Output the (X, Y) coordinate of the center of the cell containing the given text.  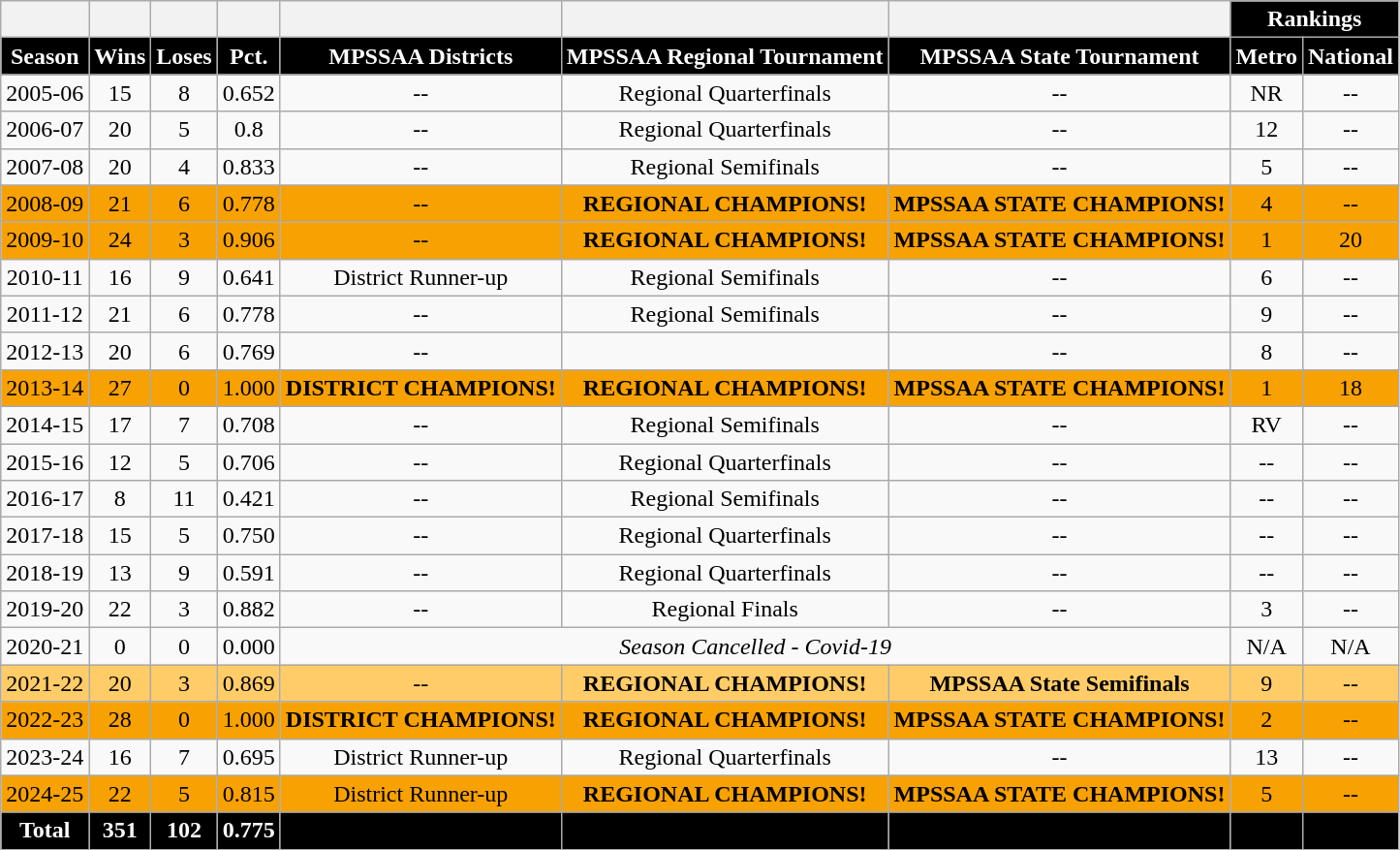
Regional Finals (725, 610)
MPSSAA Regional Tournament (725, 56)
351 (120, 831)
0.695 (248, 757)
2024-25 (45, 794)
0.815 (248, 794)
0.000 (248, 646)
Season Cancelled - Covid-19 (756, 646)
2013-14 (45, 388)
0.706 (248, 462)
2006-07 (45, 130)
Pct. (248, 56)
2017-18 (45, 536)
2015-16 (45, 462)
2007-08 (45, 167)
Metro (1267, 56)
102 (184, 831)
2011-12 (45, 314)
0.708 (248, 425)
2021-22 (45, 683)
0.652 (248, 93)
0.833 (248, 167)
17 (120, 425)
2022-23 (45, 720)
0.8 (248, 130)
0.882 (248, 610)
2023-24 (45, 757)
0.641 (248, 277)
18 (1351, 388)
0.750 (248, 536)
2 (1267, 720)
24 (120, 240)
2010-11 (45, 277)
2008-09 (45, 204)
National (1351, 56)
MPSSAA State Tournament (1060, 56)
2019-20 (45, 610)
Wins (120, 56)
0.421 (248, 499)
0.775 (248, 831)
2018-19 (45, 573)
0.591 (248, 573)
2020-21 (45, 646)
0.769 (248, 351)
RV (1267, 425)
Total (45, 831)
28 (120, 720)
Season (45, 56)
2012-13 (45, 351)
Loses (184, 56)
0.869 (248, 683)
27 (120, 388)
2014-15 (45, 425)
2009-10 (45, 240)
Rankings (1315, 19)
0.906 (248, 240)
MPSSAA Districts (420, 56)
11 (184, 499)
2016-17 (45, 499)
NR (1267, 93)
2005-06 (45, 93)
MPSSAA State Semifinals (1060, 683)
